Output the [x, y] coordinate of the center of the cell containing the given text.  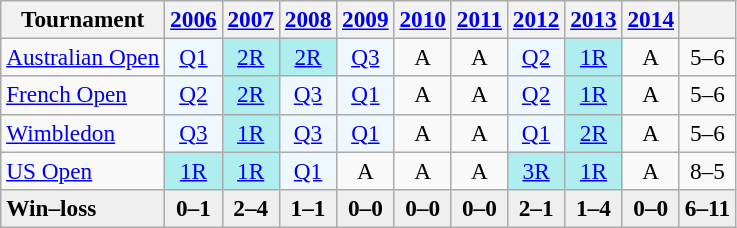
Tournament [83, 19]
2007 [250, 19]
Win–loss [83, 208]
French Open [83, 95]
2010 [422, 19]
2012 [536, 19]
2013 [594, 19]
2009 [366, 19]
1–4 [594, 208]
3R [536, 170]
2006 [194, 19]
6–11 [707, 208]
0–1 [194, 208]
8–5 [707, 170]
2014 [650, 19]
2008 [308, 19]
1–1 [308, 208]
Australian Open [83, 57]
2011 [479, 19]
Wimbledon [83, 133]
US Open [83, 170]
2–1 [536, 208]
2–4 [250, 208]
